Pinpoint the cell where the given text exists, returning its [x, y] midpoint coordinate. 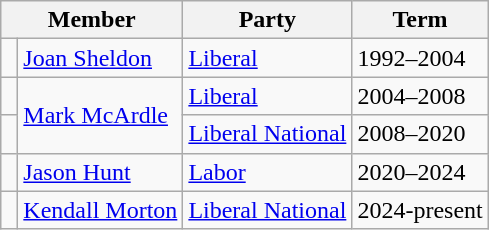
Joan Sheldon [100, 58]
2004–2008 [420, 96]
Labor [268, 172]
Term [420, 20]
Kendall Morton [100, 210]
2024-present [420, 210]
1992–2004 [420, 58]
Member [92, 20]
Jason Hunt [100, 172]
Mark McArdle [100, 115]
2020–2024 [420, 172]
Party [268, 20]
2008–2020 [420, 134]
